Pinpoint the cell where the given text exists, returning its (X, Y) midpoint coordinate. 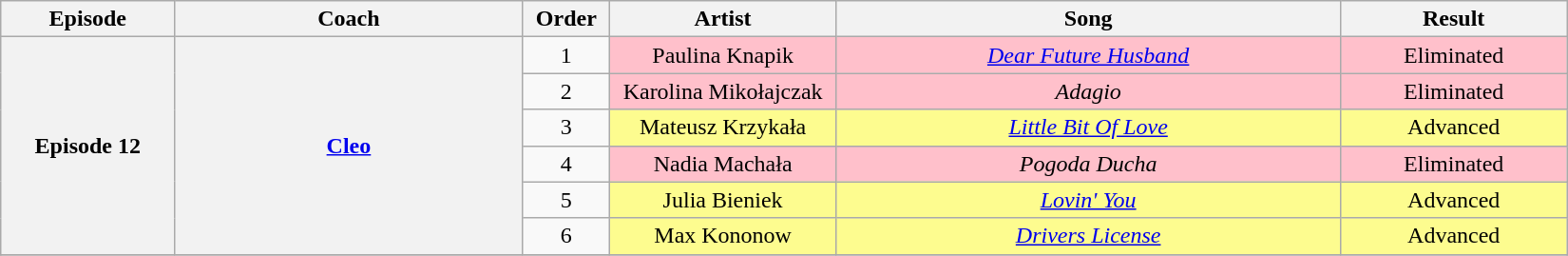
Episode 12 (87, 146)
2 (566, 91)
Drivers License (1089, 236)
Karolina Mikołajczak (723, 91)
Little Bit Of Love (1089, 128)
Result (1454, 19)
Pogoda Ducha (1089, 164)
Mateusz Krzykała (723, 128)
Lovin' You (1089, 200)
Adagio (1089, 91)
3 (566, 128)
4 (566, 164)
Song (1089, 19)
Coach (349, 19)
1 (566, 55)
5 (566, 200)
Cleo (349, 146)
6 (566, 236)
Nadia Machała (723, 164)
Max Kononow (723, 236)
Julia Bieniek (723, 200)
Paulina Knapik (723, 55)
Artist (723, 19)
Order (566, 19)
Dear Future Husband (1089, 55)
Episode (87, 19)
